Pinpoint the cell where the given text exists, returning its [X, Y] midpoint coordinate. 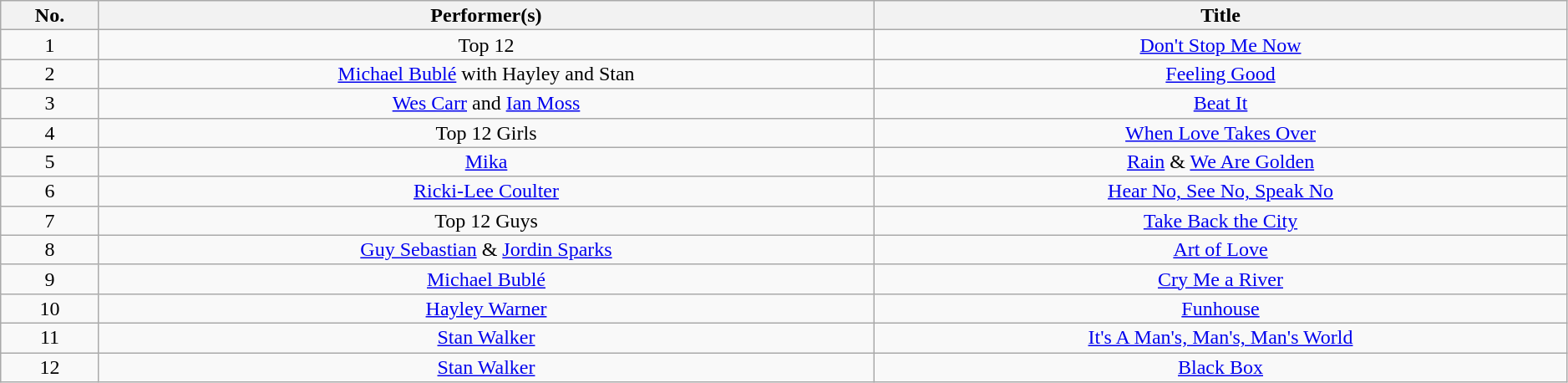
No. [50, 15]
9 [50, 279]
11 [50, 338]
Top 12 Girls [486, 132]
Hayley Warner [486, 308]
Michael Bublé [486, 279]
Mika [486, 162]
3 [50, 104]
When Love Takes Over [1221, 132]
Top 12 Guys [486, 221]
Performer(s) [486, 15]
5 [50, 162]
1 [50, 45]
It's A Man's, Man's, Man's World [1221, 338]
Ricki-Lee Coulter [486, 191]
Top 12 [486, 45]
12 [50, 368]
10 [50, 308]
Cry Me a River [1221, 279]
Hear No, See No, Speak No [1221, 191]
Feeling Good [1221, 74]
Funhouse [1221, 308]
4 [50, 132]
7 [50, 221]
Don't Stop Me Now [1221, 45]
Take Back the City [1221, 221]
Wes Carr and Ian Moss [486, 104]
6 [50, 191]
Title [1221, 15]
Beat It [1221, 104]
Guy Sebastian & Jordin Sparks [486, 249]
Rain & We Are Golden [1221, 162]
2 [50, 74]
Art of Love [1221, 249]
8 [50, 249]
Michael Bublé with Hayley and Stan [486, 74]
Black Box [1221, 368]
